Determine the (X, Y) coordinate at the center of the cell enclosing the given text.  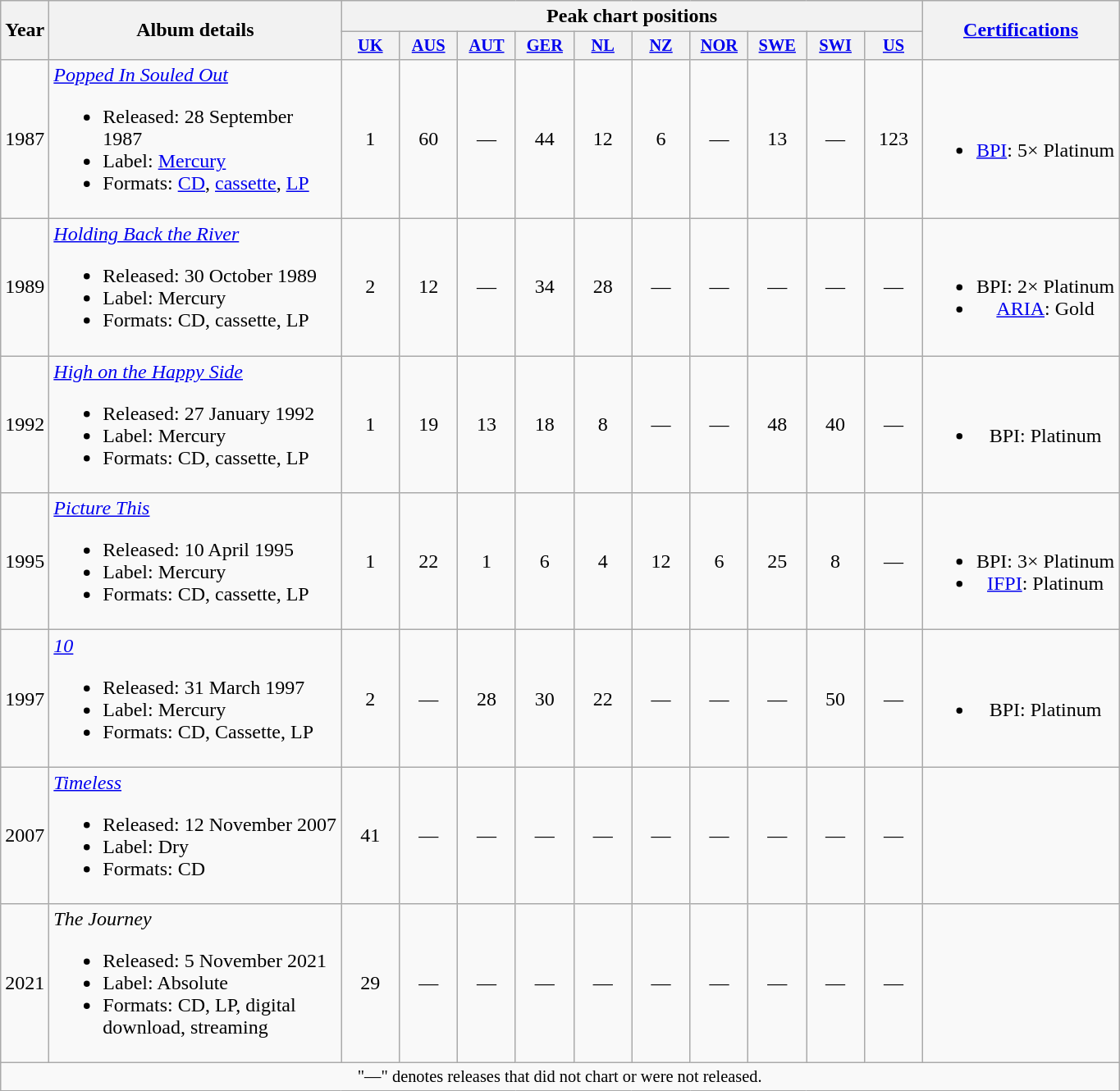
30 (545, 699)
BPI: 5× Platinum (1021, 139)
25 (778, 561)
BPI: 2× PlatinumARIA: Gold (1021, 287)
50 (835, 699)
40 (835, 425)
SWI (835, 46)
AUT (487, 46)
2007 (25, 835)
The JourneyReleased: 5 November 2021Label: AbsoluteFormats: CD, LP, digital download, streaming (195, 984)
41 (371, 835)
"—" denotes releases that did not chart or were not released. (560, 1077)
1992 (25, 425)
BPI: 3× PlatinumIFPI: Platinum (1021, 561)
48 (778, 425)
SWE (778, 46)
Peak chart positions (632, 16)
AUS (428, 46)
34 (545, 287)
Picture ThisReleased: 10 April 1995Label: MercuryFormats: CD, cassette, LP (195, 561)
1987 (25, 139)
2021 (25, 984)
18 (545, 425)
4 (602, 561)
Popped In Souled OutReleased: 28 September 1987Label: MercuryFormats: CD, cassette, LP (195, 139)
UK (371, 46)
44 (545, 139)
1989 (25, 287)
TimelessReleased: 12 November 2007Label: DryFormats: CD (195, 835)
Year (25, 30)
NL (602, 46)
Holding Back the RiverReleased: 30 October 1989Label: MercuryFormats: CD, cassette, LP (195, 287)
US (894, 46)
10Released: 31 March 1997Label: MercuryFormats: CD, Cassette, LP (195, 699)
60 (428, 139)
1995 (25, 561)
Album details (195, 30)
Certifications (1021, 30)
High on the Happy SideReleased: 27 January 1992Label: MercuryFormats: CD, cassette, LP (195, 425)
1997 (25, 699)
123 (894, 139)
NZ (661, 46)
NOR (719, 46)
GER (545, 46)
29 (371, 984)
19 (428, 425)
